Capture the cell that displays the provided text and extract its (x, y) central coordinate. 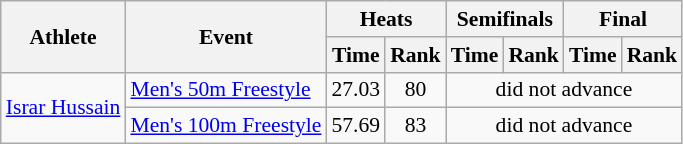
57.69 (356, 126)
Heats (386, 19)
Men's 50m Freestyle (226, 90)
Semifinals (505, 19)
Israr Hussain (64, 108)
83 (416, 126)
Event (226, 36)
Men's 100m Freestyle (226, 126)
80 (416, 90)
Final (623, 19)
27.03 (356, 90)
Athlete (64, 36)
